For the text-containing cell, return its midpoint in (x, y) coordinate format. 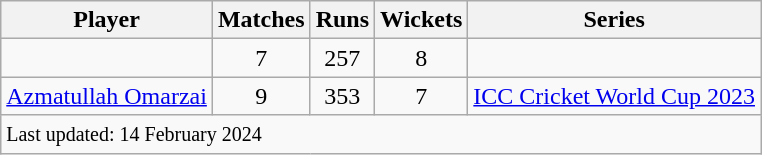
Azmatullah Omarzai (107, 96)
Last updated: 14 February 2024 (381, 134)
257 (342, 58)
Runs (342, 20)
Series (614, 20)
353 (342, 96)
9 (261, 96)
Matches (261, 20)
8 (422, 58)
ICC Cricket World Cup 2023 (614, 96)
Wickets (422, 20)
Player (107, 20)
